For the text-containing cell, return its midpoint in [x, y] coordinate format. 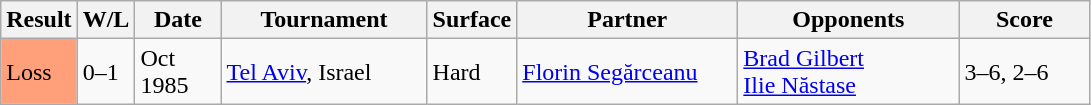
Hard [472, 72]
Result [39, 20]
Florin Segărceanu [628, 72]
Date [178, 20]
Partner [628, 20]
Opponents [848, 20]
Oct 1985 [178, 72]
0–1 [106, 72]
Loss [39, 72]
Brad Gilbert Ilie Năstase [848, 72]
Score [1024, 20]
Surface [472, 20]
Tournament [324, 20]
W/L [106, 20]
3–6, 2–6 [1024, 72]
Tel Aviv, Israel [324, 72]
